Provide the [X, Y] coordinate of the cell's center where the given text is located.  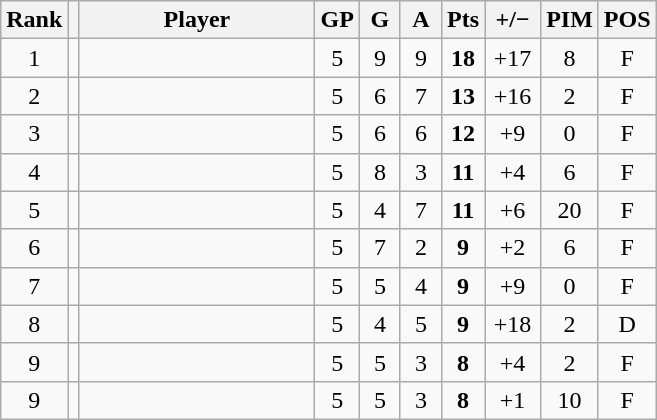
10 [570, 400]
+6 [513, 210]
A [420, 20]
Rank [34, 20]
Pts [462, 20]
1 [34, 58]
12 [462, 134]
D [627, 324]
GP [337, 20]
18 [462, 58]
+2 [513, 248]
+/− [513, 20]
13 [462, 96]
Player [197, 20]
+17 [513, 58]
+1 [513, 400]
+16 [513, 96]
G [380, 20]
PIM [570, 20]
+18 [513, 324]
20 [570, 210]
POS [627, 20]
